Identify which cell holds the provided text, then report its [X, Y] central coordinate. 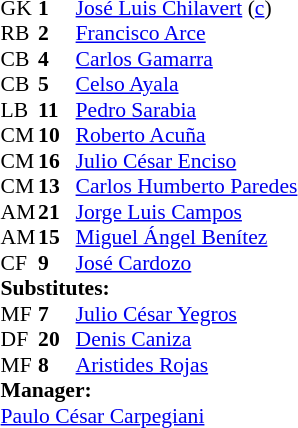
13 [57, 187]
DF [20, 339]
CF [20, 263]
RB [20, 33]
Substitutes: [150, 289]
11 [57, 110]
Carlos Humberto Paredes [187, 187]
5 [57, 85]
4 [57, 59]
Denis Caniza [187, 339]
9 [57, 263]
Celso Ayala [187, 85]
Julio César Enciso [187, 161]
21 [57, 212]
20 [57, 339]
Julio César Yegros [187, 314]
10 [57, 135]
Miguel Ángel Benítez [187, 237]
LB [20, 110]
2 [57, 33]
Francisco Arce [187, 33]
7 [57, 314]
José Cardozo [187, 263]
Roberto Acuña [187, 135]
Carlos Gamarra [187, 59]
15 [57, 237]
16 [57, 161]
Manager: [150, 391]
Pedro Sarabia [187, 110]
Aristides Rojas [187, 365]
8 [57, 365]
Jorge Luis Campos [187, 212]
